Search for the cell housing the specified text and yield its (X, Y) center coordinate. 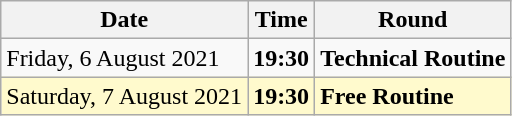
Time (282, 20)
Saturday, 7 August 2021 (124, 96)
Free Routine (413, 96)
Date (124, 20)
Round (413, 20)
Technical Routine (413, 58)
Friday, 6 August 2021 (124, 58)
